From the cell containing the given text, extract its center point as (x, y) coordinate. 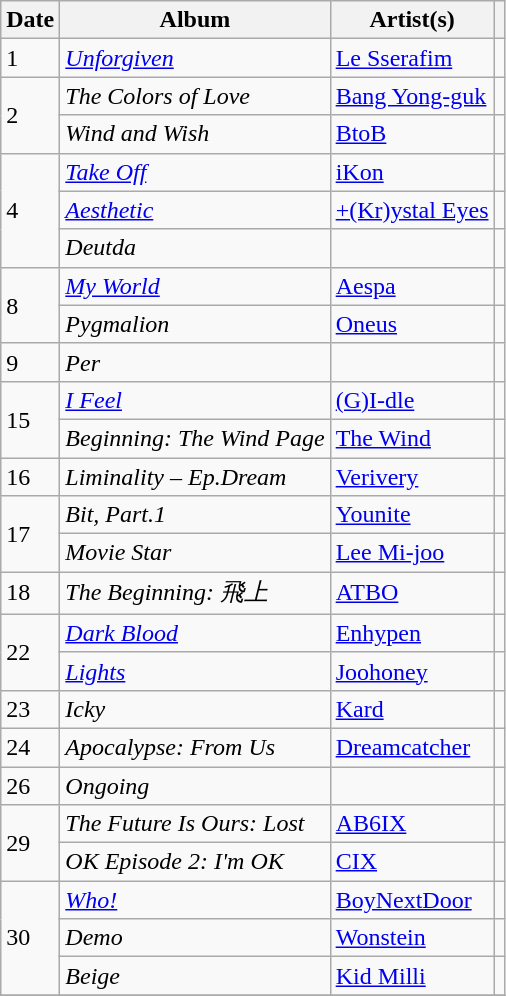
Album (195, 20)
+(Kr)ystal Eyes (412, 210)
iKon (412, 172)
Oneus (412, 324)
Bang Yong-guk (412, 96)
Apocalypse: From Us (195, 747)
Beige (195, 976)
24 (30, 747)
Lee Mi-joo (412, 553)
Ongoing (195, 785)
22 (30, 652)
Aespa (412, 286)
8 (30, 305)
My World (195, 286)
18 (30, 594)
16 (30, 477)
17 (30, 534)
Aesthetic (195, 210)
Who! (195, 900)
1 (30, 58)
The Colors of Love (195, 96)
CIX (412, 862)
The Beginning: 飛上 (195, 594)
Wind and Wish (195, 134)
Le Sserafim (412, 58)
Wonstein (412, 938)
BoyNextDoor (412, 900)
ATBO (412, 594)
2 (30, 115)
Bit, Part.1 (195, 515)
15 (30, 419)
29 (30, 843)
Artist(s) (412, 20)
Liminality – Ep.Dream (195, 477)
Kard (412, 709)
Kid Milli (412, 976)
(G)I-dle (412, 400)
The Future Is Ours: Lost (195, 824)
Enhypen (412, 633)
23 (30, 709)
Dreamcatcher (412, 747)
Deutda (195, 248)
Joohoney (412, 671)
Take Off (195, 172)
Beginning: The Wind Page (195, 438)
Icky (195, 709)
Unforgiven (195, 58)
Per (195, 362)
Younite (412, 515)
Dark Blood (195, 633)
The Wind (412, 438)
AB6IX (412, 824)
OK Episode 2: I'm OK (195, 862)
Demo (195, 938)
26 (30, 785)
BtoB (412, 134)
30 (30, 938)
Pygmalion (195, 324)
9 (30, 362)
Lights (195, 671)
Movie Star (195, 553)
Verivery (412, 477)
I Feel (195, 400)
4 (30, 210)
Date (30, 20)
